Find where the given text appears and provide that cell's center as (x, y) coordinate. 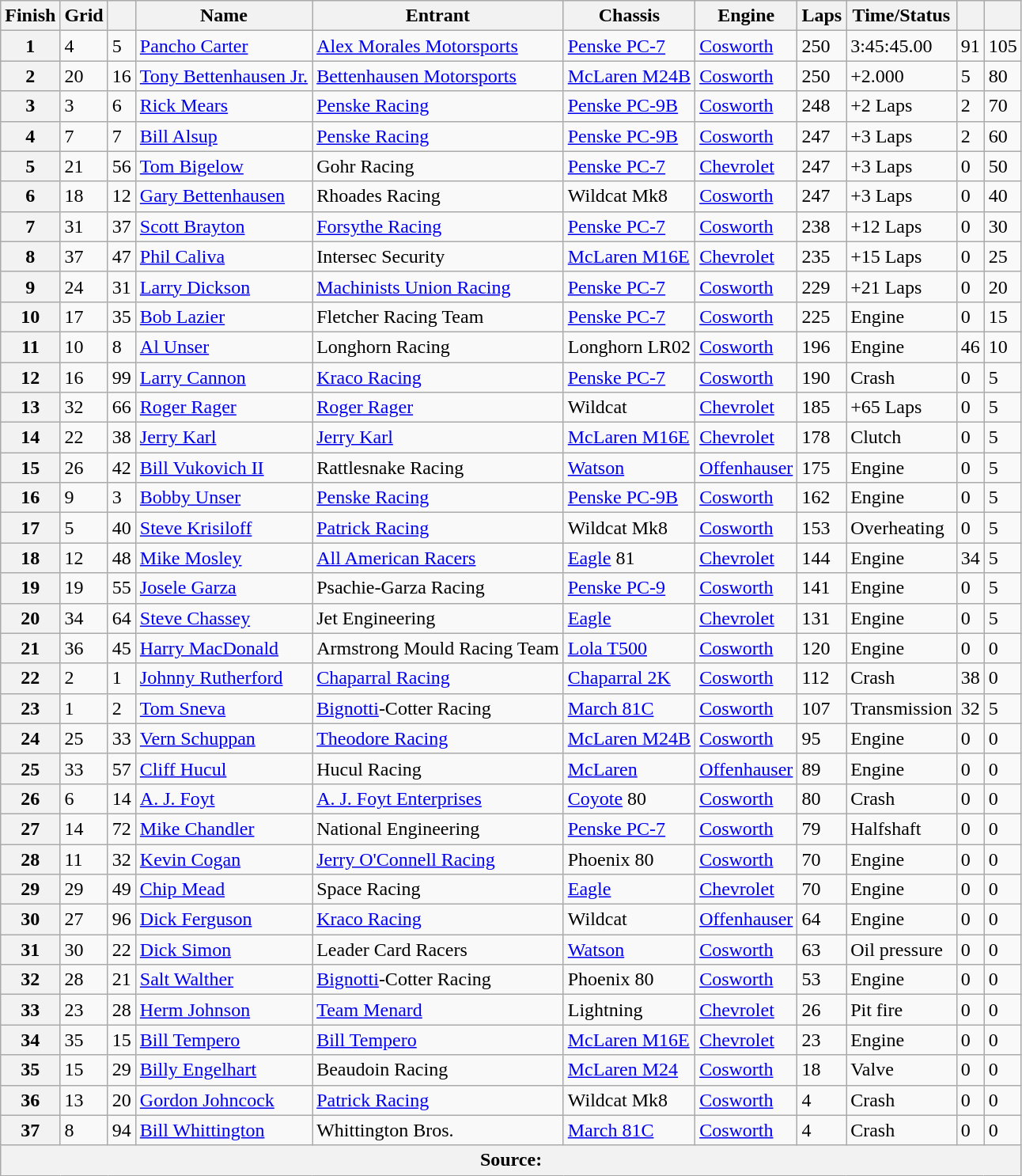
Gordon Johncock (223, 1100)
Phil Caliva (223, 256)
Space Racing (438, 890)
57 (122, 768)
A. J. Foyt (223, 799)
A. J. Foyt Enterprises (438, 799)
141 (822, 588)
49 (122, 890)
Gary Bettenhausen (223, 196)
105 (1003, 46)
Coyote 80 (629, 799)
Bill Alsup (223, 136)
Al Unser (223, 347)
McLaren (629, 768)
Mike Chandler (223, 829)
National Engineering (438, 829)
Herm Johnson (223, 1010)
+12 Laps (902, 226)
66 (122, 408)
Rattlesnake Racing (438, 468)
+15 Laps (902, 256)
Longhorn Racing (438, 347)
3:45:45.00 (902, 46)
63 (822, 950)
Johnny Rutherford (223, 678)
Pancho Carter (223, 46)
Entrant (438, 16)
Cliff Hucul (223, 768)
72 (122, 829)
47 (122, 256)
Rhoades Racing (438, 196)
107 (822, 708)
Vern Schuppan (223, 738)
45 (122, 648)
Tom Bigelow (223, 166)
Jerry O'Connell Racing (438, 859)
96 (122, 920)
53 (822, 980)
Laps (822, 16)
99 (122, 377)
48 (122, 558)
Penske PC-9 (629, 588)
94 (122, 1130)
112 (822, 678)
Mike Mosley (223, 558)
Finish (30, 16)
Steve Krisiloff (223, 528)
Steve Chassey (223, 618)
Rick Mears (223, 106)
229 (822, 286)
Source: (511, 1160)
Josele Garza (223, 588)
60 (1003, 136)
McLaren M24 (629, 1070)
+2 Laps (902, 106)
Harry MacDonald (223, 648)
Oil pressure (902, 950)
Overheating (902, 528)
Bob Lazier (223, 317)
Scott Brayton (223, 226)
Bill Vukovich II (223, 468)
Chassis (629, 16)
Pit fire (902, 1010)
56 (122, 166)
89 (822, 768)
Name (223, 16)
Intersec Security (438, 256)
Machinists Union Racing (438, 286)
162 (822, 498)
196 (822, 347)
Hucul Racing (438, 768)
185 (822, 408)
Time/Status (902, 16)
Chaparral Racing (438, 678)
190 (822, 377)
Armstrong Mould Racing Team (438, 648)
+21 Laps (902, 286)
Larry Dickson (223, 286)
Leader Card Racers (438, 950)
46 (970, 347)
Longhorn LR02 (629, 347)
Whittington Bros. (438, 1130)
Eagle 81 (629, 558)
+65 Laps (902, 408)
Bobby Unser (223, 498)
Tom Sneva (223, 708)
Alex Morales Motorsports (438, 46)
Team Menard (438, 1010)
95 (822, 738)
Bettenhausen Motorsports (438, 76)
All American Racers (438, 558)
225 (822, 317)
Theodore Racing (438, 738)
50 (1003, 166)
Psachie-Garza Racing (438, 588)
178 (822, 438)
Kevin Cogan (223, 859)
Halfshaft (902, 829)
Salt Walther (223, 980)
Chaparral 2K (629, 678)
Bill Whittington (223, 1130)
Jet Engineering (438, 618)
Dick Simon (223, 950)
Grid (84, 16)
Beaudoin Racing (438, 1070)
248 (822, 106)
79 (822, 829)
Dick Ferguson (223, 920)
42 (122, 468)
Fletcher Racing Team (438, 317)
Forsythe Racing (438, 226)
131 (822, 618)
91 (970, 46)
Valve (902, 1070)
153 (822, 528)
120 (822, 648)
Lightning (629, 1010)
Tony Bettenhausen Jr. (223, 76)
Chip Mead (223, 890)
175 (822, 468)
144 (822, 558)
235 (822, 256)
Gohr Racing (438, 166)
Clutch (902, 438)
Transmission (902, 708)
+2.000 (902, 76)
Lola T500 (629, 648)
55 (122, 588)
238 (822, 226)
Larry Cannon (223, 377)
Billy Engelhart (223, 1070)
